Search for the cell housing the specified text and yield its [X, Y] center coordinate. 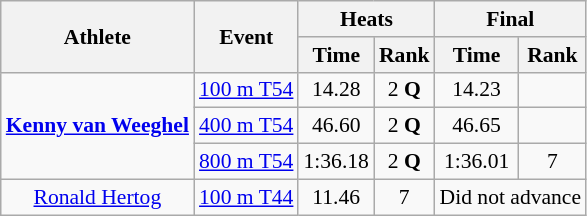
800 m T54 [246, 162]
Ronald Hertog [98, 197]
Athlete [98, 36]
1:36.18 [336, 162]
Event [246, 36]
400 m T54 [246, 126]
46.60 [336, 126]
100 m T44 [246, 197]
Final [511, 19]
46.65 [477, 126]
14.23 [477, 90]
14.28 [336, 90]
Did not advance [511, 197]
11.46 [336, 197]
100 m T54 [246, 90]
1:36.01 [477, 162]
Heats [366, 19]
Kenny van Weeghel [98, 126]
